For the text-containing cell, return its midpoint in [X, Y] coordinate format. 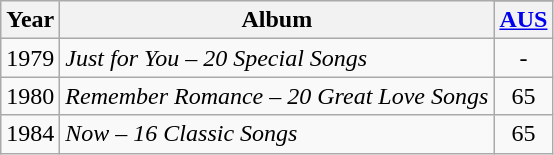
- [524, 58]
1980 [30, 96]
1984 [30, 134]
AUS [524, 20]
Album [277, 20]
1979 [30, 58]
Remember Romance – 20 Great Love Songs [277, 96]
Now – 16 Classic Songs [277, 134]
Just for You – 20 Special Songs [277, 58]
Year [30, 20]
